Scan for the cell matching the given text and deliver its [x, y] coordinate at center. 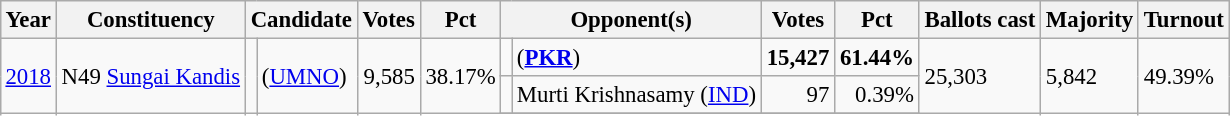
97 [798, 95]
Majority [1090, 20]
(UMNO) [306, 76]
9,585 [388, 76]
Turnout [1184, 20]
61.44% [878, 57]
49.39% [1184, 76]
N49 Sungai Kandis [150, 76]
Opponent(s) [631, 20]
Year [28, 20]
25,303 [980, 76]
2018 [28, 76]
15,427 [798, 57]
38.17% [460, 76]
0.39% [878, 95]
Candidate [301, 20]
5,842 [1090, 76]
Constituency [150, 20]
Murti Krishnasamy (IND) [637, 95]
Ballots cast [980, 20]
(PKR) [637, 57]
